Extract the [x, y] coordinate from the center of the cell holding the provided text.  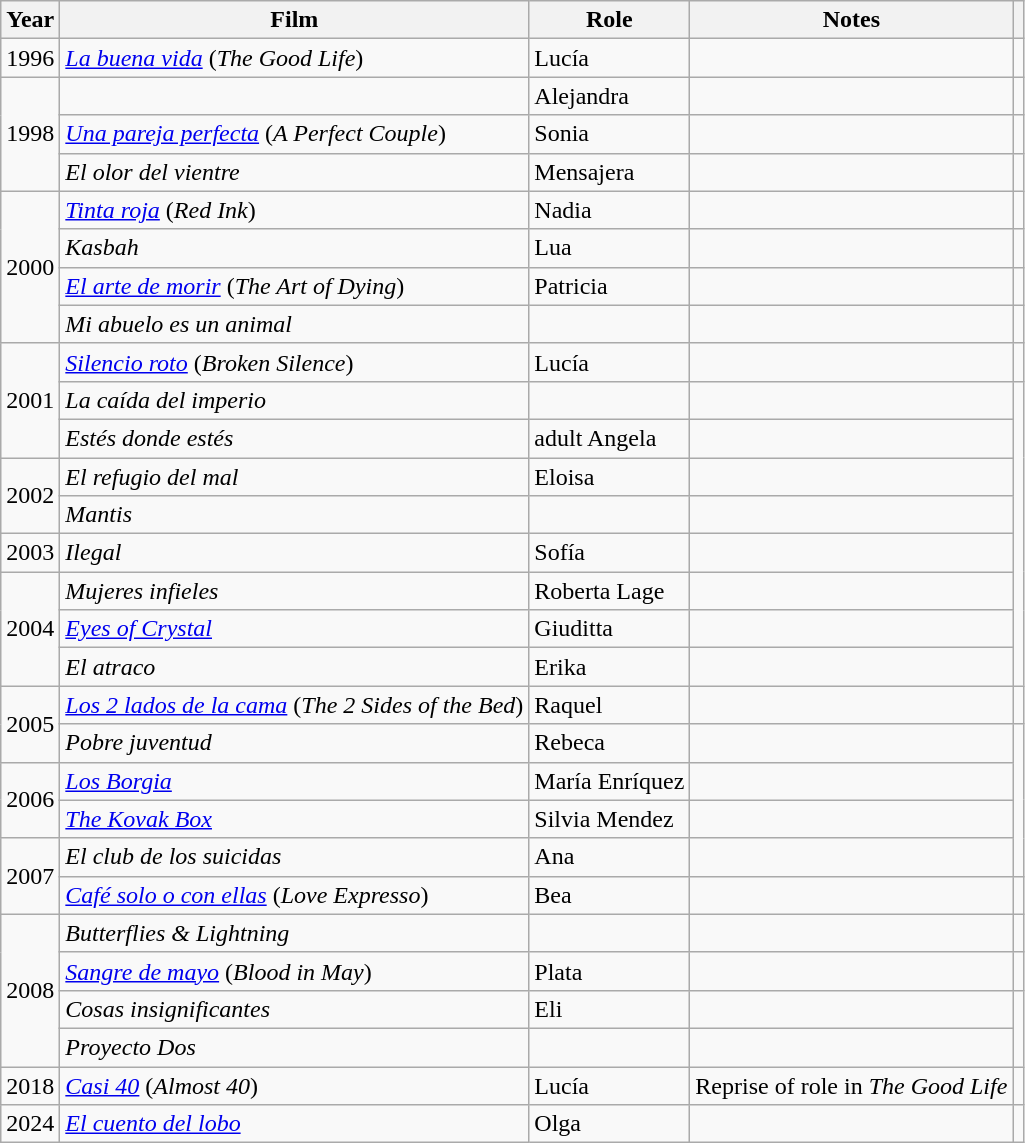
Rebeca [610, 743]
Raquel [610, 705]
El olor del vientre [294, 172]
2002 [30, 496]
Los Borgia [294, 781]
Lua [610, 248]
Eloisa [610, 477]
Una pareja perfecta (A Perfect Couple) [294, 134]
Proyecto Dos [294, 1047]
Ilegal [294, 553]
Year [30, 20]
2018 [30, 1085]
Reprise of role in The Good Life [852, 1085]
Mensajera [610, 172]
El atraco [294, 667]
Erika [610, 667]
Silvia Mendez [610, 819]
El cuento del lobo [294, 1124]
The Kovak Box [294, 819]
Los 2 lados de la cama (The 2 Sides of the Bed) [294, 705]
Sonia [610, 134]
Sangre de mayo (Blood in May) [294, 971]
María Enríquez [610, 781]
2003 [30, 553]
2000 [30, 267]
El refugio del mal [294, 477]
Eyes of Crystal [294, 629]
Café solo o con ellas (Love Expresso) [294, 895]
Bea [610, 895]
Butterflies & Lightning [294, 933]
Silencio roto (Broken Silence) [294, 362]
Nadia [610, 210]
La caída del imperio [294, 400]
Cosas insignificantes [294, 1009]
2005 [30, 724]
Eli [610, 1009]
Patricia [610, 286]
Casi 40 (Almost 40) [294, 1085]
Olga [610, 1124]
Kasbah [294, 248]
1998 [30, 134]
adult Angela [610, 438]
2024 [30, 1124]
Role [610, 20]
Mujeres infieles [294, 591]
2008 [30, 990]
Plata [610, 971]
Mantis [294, 515]
2006 [30, 800]
Ana [610, 857]
1996 [30, 58]
2007 [30, 876]
Mi abuelo es un animal [294, 324]
2001 [30, 400]
Estés donde estés [294, 438]
Sofía [610, 553]
Tinta roja (Red Ink) [294, 210]
Film [294, 20]
Giuditta [610, 629]
Pobre juventud [294, 743]
La buena vida (The Good Life) [294, 58]
El arte de morir (The Art of Dying) [294, 286]
Roberta Lage [610, 591]
Alejandra [610, 96]
Notes [852, 20]
El club de los suicidas [294, 857]
2004 [30, 629]
